Find where the given text appears and provide that cell's center as [X, Y] coordinate. 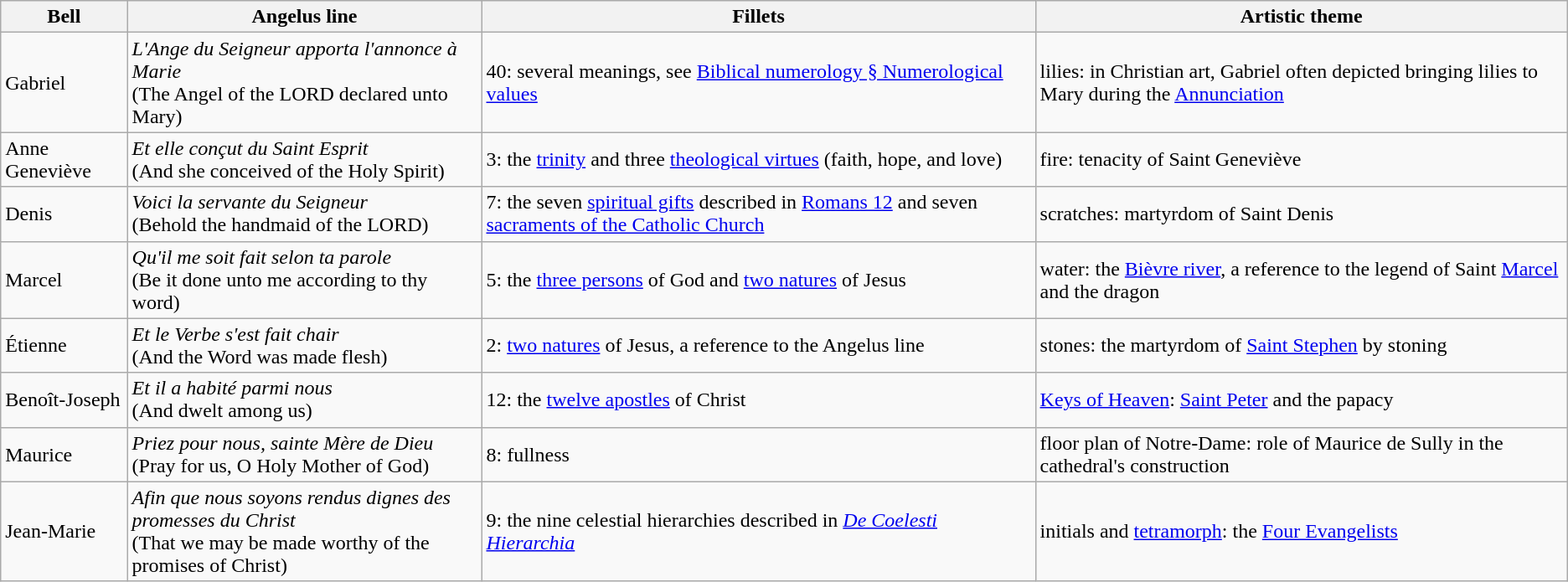
8: fullness [759, 454]
Et il a habité parmi nous(And dwelt among us) [305, 400]
floor plan of Notre-Dame: role of Maurice de Sully in the cathedral's construction [1302, 454]
Marcel [64, 280]
stones: the martyrdom of Saint Stephen by stoning [1302, 345]
water: the Bièvre river, a reference to the legend of Saint Marcel and the dragon [1302, 280]
L'Ange du Seigneur apporta l'annonce à Marie(The Angel of the LORD declared unto Mary) [305, 82]
lilies: in Christian art, Gabriel often depicted bringing lilies to Mary during the Annunciation [1302, 82]
Artistic theme [1302, 17]
Benoît-Joseph [64, 400]
Denis [64, 214]
Bell [64, 17]
fire: tenacity of Saint Geneviève [1302, 159]
Gabriel [64, 82]
7: the seven spiritual gifts described in Romans 12 and seven sacraments of the Catholic Church [759, 214]
12: the twelve apostles of Christ [759, 400]
Fillets [759, 17]
9: the nine celestial hierarchies described in De Coelesti Hierarchia [759, 531]
Étienne [64, 345]
initials and tetramorph: the Four Evangelists [1302, 531]
Qu'il me soit fait selon ta parole(Be it done unto me according to thy word) [305, 280]
5: the three persons of God and two natures of Jesus [759, 280]
3: the trinity and three theological virtues (faith, hope, and love) [759, 159]
Et elle conçut du Saint Esprit(And she conceived of the Holy Spirit) [305, 159]
Jean-Marie [64, 531]
Angelus line [305, 17]
Voici la servante du Seigneur(Behold the handmaid of the LORD) [305, 214]
2: two natures of Jesus, a reference to the Angelus line [759, 345]
40: several meanings, see Biblical numerology § Numerological values [759, 82]
Maurice [64, 454]
scratches: martyrdom of Saint Denis [1302, 214]
Anne Geneviève [64, 159]
Afin que nous soyons rendus dignes des promesses du Christ(That we may be made worthy of the promises of Christ) [305, 531]
Priez pour nous, sainte Mère de Dieu(Pray for us, O Holy Mother of God) [305, 454]
Et le Verbe s'est fait chair(And the Word was made flesh) [305, 345]
Keys of Heaven: Saint Peter and the papacy [1302, 400]
